Locate the cell with the specified text and output its [X, Y] center coordinate. 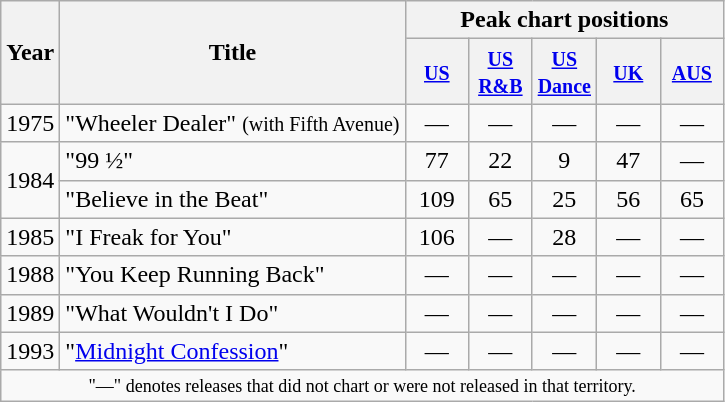
US [437, 72]
"—" denotes releases that did not chart or were not released in that territory. [362, 386]
1993 [30, 351]
25 [564, 199]
Title [232, 52]
Year [30, 52]
109 [437, 199]
USR&B [501, 72]
"99 ½" [232, 161]
Peak chart positions [564, 20]
47 [629, 161]
"Wheeler Dealer" (with Fifth Avenue) [232, 123]
77 [437, 161]
56 [629, 199]
UK [629, 72]
AUS [692, 72]
1988 [30, 275]
USDance [564, 72]
"Believe in the Beat" [232, 199]
22 [501, 161]
1975 [30, 123]
28 [564, 237]
"I Freak for You" [232, 237]
"What Wouldn't I Do" [232, 313]
9 [564, 161]
"You Keep Running Back" [232, 275]
"Midnight Confession" [232, 351]
1989 [30, 313]
1985 [30, 237]
106 [437, 237]
1984 [30, 180]
